Identify which cell holds the provided text, then report its (x, y) central coordinate. 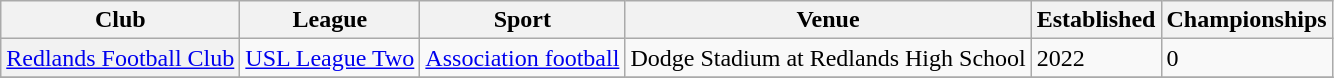
Club (120, 20)
0 (1246, 58)
Established (1096, 20)
Dodge Stadium at Redlands High School (828, 58)
League (330, 20)
2022 (1096, 58)
USL League Two (330, 58)
Venue (828, 20)
Championships (1246, 20)
Association football (522, 58)
Redlands Football Club (120, 58)
Sport (522, 20)
